Locate the cell with the specified text and output its [x, y] center coordinate. 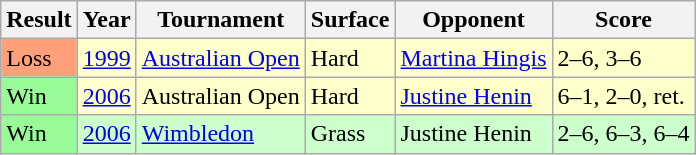
Wimbledon [220, 134]
Loss [39, 58]
Martina Hingis [474, 58]
Score [624, 20]
1999 [106, 58]
Tournament [220, 20]
Surface [350, 20]
Grass [350, 134]
Year [106, 20]
Result [39, 20]
Opponent [474, 20]
2–6, 3–6 [624, 58]
6–1, 2–0, ret. [624, 96]
2–6, 6–3, 6–4 [624, 134]
